Detect which cell encompasses the target text, then output its (X, Y) center coordinate. 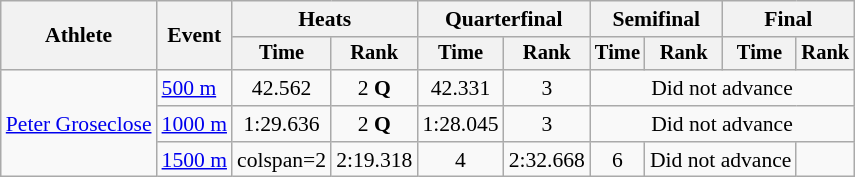
Event (194, 36)
Peter Groseclose (79, 124)
1:29.636 (282, 124)
42.562 (282, 88)
Heats (324, 19)
42.331 (460, 88)
Final (788, 19)
1000 m (194, 124)
Semifinal (656, 19)
Athlete (79, 36)
1:28.045 (460, 124)
500 m (194, 88)
Quarterfinal (504, 19)
